For the text-containing cell, return its midpoint in (x, y) coordinate format. 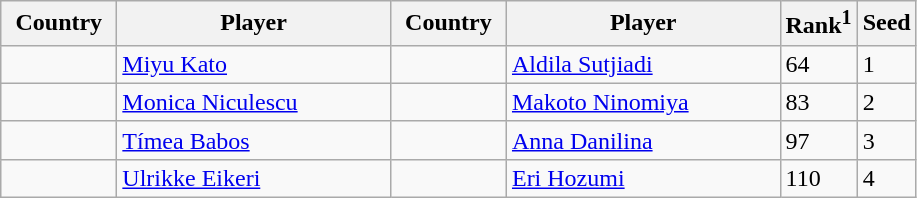
Monica Niculescu (254, 102)
2 (886, 102)
97 (818, 140)
Aldila Sutjiadi (643, 64)
Anna Danilina (643, 140)
64 (818, 64)
Tímea Babos (254, 140)
Ulrikke Eikeri (254, 178)
Rank1 (818, 24)
Makoto Ninomiya (643, 102)
Eri Hozumi (643, 178)
83 (818, 102)
110 (818, 178)
3 (886, 140)
Seed (886, 24)
1 (886, 64)
4 (886, 178)
Miyu Kato (254, 64)
